Output the (X, Y) coordinate of the center of the cell containing the given text.  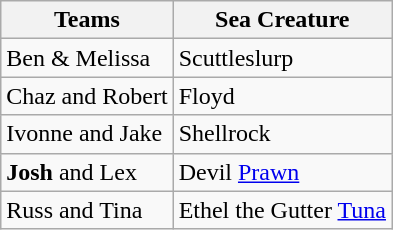
Devil Prawn (282, 172)
Ben & Melissa (87, 58)
Teams (87, 20)
Floyd (282, 96)
Russ and Tina (87, 210)
Shellrock (282, 134)
Ethel the Gutter Tuna (282, 210)
Ivonne and Jake (87, 134)
Josh and Lex (87, 172)
Chaz and Robert (87, 96)
Scuttleslurp (282, 58)
Sea Creature (282, 20)
